From the cell containing the given text, extract its center point as (X, Y) coordinate. 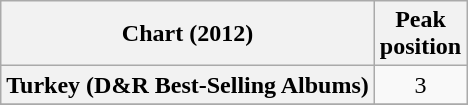
3 (420, 85)
Chart (2012) (188, 34)
Turkey (D&R Best-Selling Albums) (188, 85)
Peakposition (420, 34)
